Return [x, y] of the center of cell containing provided text 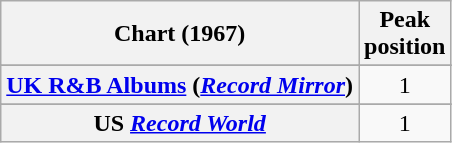
Peakposition [405, 34]
UK R&B Albums (Record Mirror) [180, 85]
US Record World [180, 123]
Chart (1967) [180, 34]
